Provide the (X, Y) coordinate of the cell's center where the given text is located.  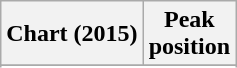
Peak position (189, 34)
Chart (2015) (72, 34)
